Provide the [X, Y] coordinate of the cell's center where the given text is located.  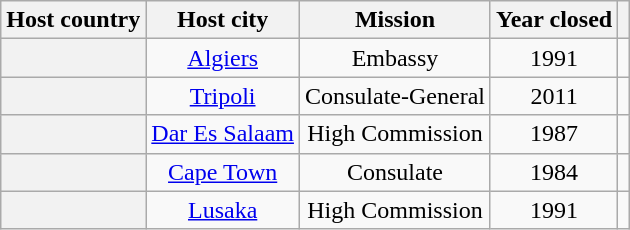
1984 [554, 172]
Year closed [554, 20]
Host city [223, 20]
2011 [554, 96]
Embassy [394, 58]
Lusaka [223, 210]
Tripoli [223, 96]
Consulate-General [394, 96]
Consulate [394, 172]
Host country [74, 20]
Dar Es Salaam [223, 134]
1987 [554, 134]
Algiers [223, 58]
Mission [394, 20]
Cape Town [223, 172]
